Provide the (X, Y) coordinate of the cell's center where the given text is located.  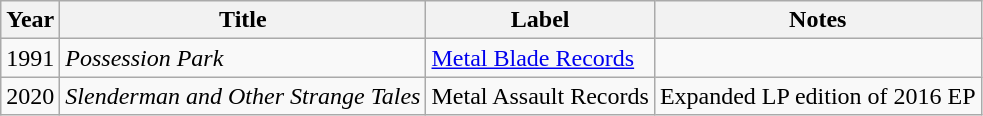
Year (30, 20)
2020 (30, 96)
1991 (30, 58)
Slenderman and Other Strange Tales (243, 96)
Metal Blade Records (540, 58)
Expanded LP edition of 2016 EP (818, 96)
Metal Assault Records (540, 96)
Label (540, 20)
Title (243, 20)
Notes (818, 20)
Possession Park (243, 58)
